Locate the cell with the specified text and output its [x, y] center coordinate. 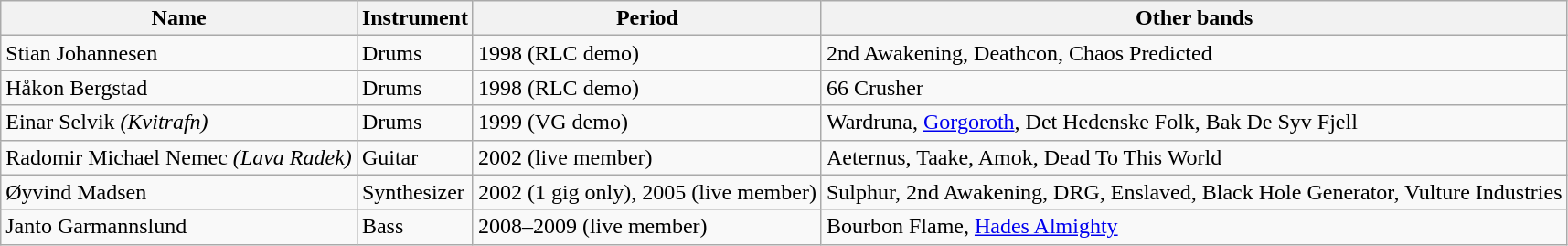
66 Crusher [1194, 88]
Øyvind Madsen [179, 192]
Bourbon Flame, Hades Almighty [1194, 227]
1999 (VG demo) [647, 123]
Håkon Bergstad [179, 88]
Period [647, 18]
Aeternus, Taake, Amok, Dead To This World [1194, 157]
Sulphur, 2nd Awakening, DRG, Enslaved, Black Hole Generator, Vulture Industries [1194, 192]
2002 (1 gig only), 2005 (live member) [647, 192]
2nd Awakening, Deathcon, Chaos Predicted [1194, 53]
Einar Selvik (Kvitrafn) [179, 123]
Synthesizer [415, 192]
Wardruna, Gorgoroth, Det Hedenske Folk, Bak De Syv Fjell [1194, 123]
Guitar [415, 157]
Bass [415, 227]
Name [179, 18]
2008–2009 (live member) [647, 227]
2002 (live member) [647, 157]
Stian Johannesen [179, 53]
Radomir Michael Nemec (Lava Radek) [179, 157]
Janto Garmannslund [179, 227]
Other bands [1194, 18]
Instrument [415, 18]
